For the text-containing cell, return its midpoint in [x, y] coordinate format. 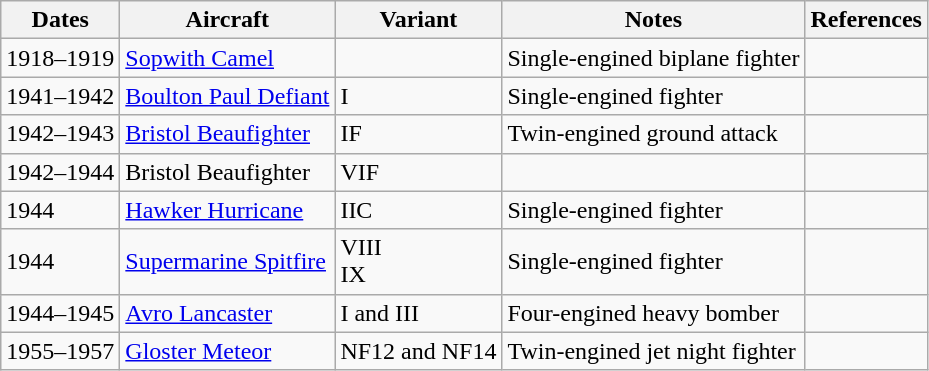
I [418, 96]
1941–1942 [60, 96]
Supermarine Spitfire [228, 262]
Hawker Hurricane [228, 210]
VIF [418, 172]
Four-engined heavy bomber [654, 313]
Single-engined biplane fighter [654, 58]
Gloster Meteor [228, 351]
1944–1945 [60, 313]
Twin-engined jet night fighter [654, 351]
Variant [418, 20]
Notes [654, 20]
Aircraft [228, 20]
I and III [418, 313]
Twin-engined ground attack [654, 134]
Sopwith Camel [228, 58]
1942–1944 [60, 172]
Avro Lancaster [228, 313]
VIIIIX [418, 262]
1955–1957 [60, 351]
1942–1943 [60, 134]
Boulton Paul Defiant [228, 96]
IIC [418, 210]
Dates [60, 20]
IF [418, 134]
References [866, 20]
NF12 and NF14 [418, 351]
1918–1919 [60, 58]
